Capture the cell that displays the provided text and extract its [x, y] central coordinate. 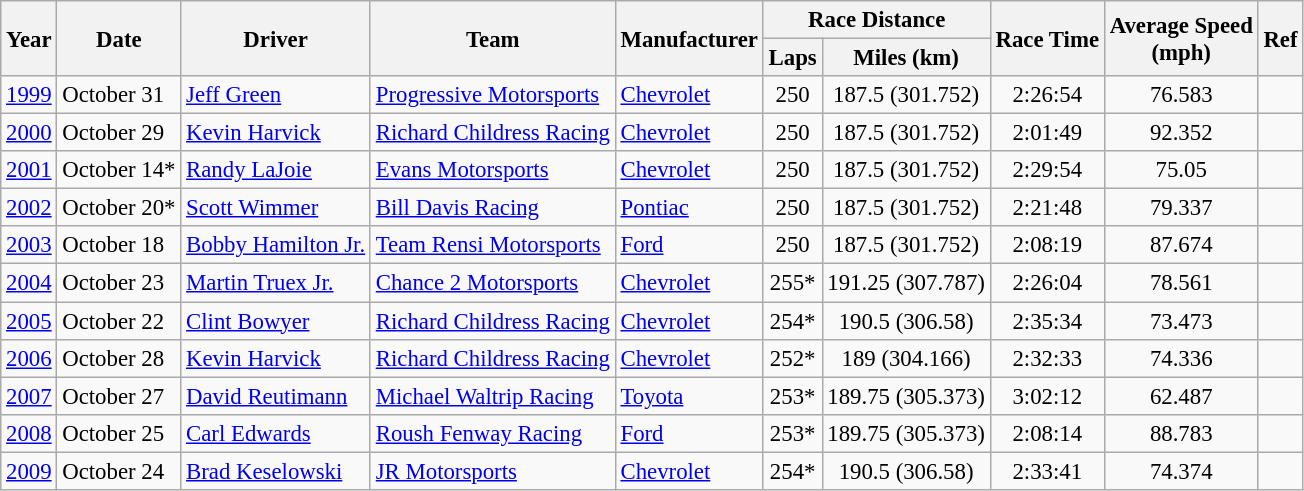
October 20* [119, 208]
2001 [29, 170]
78.561 [1181, 283]
October 27 [119, 396]
October 18 [119, 245]
Driver [276, 38]
Pontiac [689, 208]
189 (304.166) [906, 358]
2:32:33 [1047, 358]
2009 [29, 471]
2002 [29, 208]
Miles (km) [906, 58]
2005 [29, 321]
92.352 [1181, 133]
Year [29, 38]
79.337 [1181, 208]
October 23 [119, 283]
Brad Keselowski [276, 471]
2004 [29, 283]
73.473 [1181, 321]
Chance 2 Motorsports [492, 283]
Carl Edwards [276, 433]
2:26:54 [1047, 95]
Team Rensi Motorsports [492, 245]
Evans Motorsports [492, 170]
88.783 [1181, 433]
October 31 [119, 95]
2006 [29, 358]
Scott Wimmer [276, 208]
Jeff Green [276, 95]
Michael Waltrip Racing [492, 396]
Clint Bowyer [276, 321]
Bobby Hamilton Jr. [276, 245]
Ref [1280, 38]
2:35:34 [1047, 321]
Bill Davis Racing [492, 208]
Toyota [689, 396]
JR Motorsports [492, 471]
2:08:19 [1047, 245]
74.336 [1181, 358]
2:21:48 [1047, 208]
191.25 (307.787) [906, 283]
255* [792, 283]
David Reutimann [276, 396]
October 25 [119, 433]
2:26:04 [1047, 283]
2008 [29, 433]
Race Time [1047, 38]
Martin Truex Jr. [276, 283]
Race Distance [876, 20]
October 28 [119, 358]
October 22 [119, 321]
1999 [29, 95]
3:02:12 [1047, 396]
Progressive Motorsports [492, 95]
Laps [792, 58]
Team [492, 38]
October 24 [119, 471]
2:01:49 [1047, 133]
2:29:54 [1047, 170]
252* [792, 358]
2007 [29, 396]
2:33:41 [1047, 471]
62.487 [1181, 396]
74.374 [1181, 471]
2003 [29, 245]
Manufacturer [689, 38]
Roush Fenway Racing [492, 433]
October 29 [119, 133]
Randy LaJoie [276, 170]
2000 [29, 133]
2:08:14 [1047, 433]
76.583 [1181, 95]
October 14* [119, 170]
Average Speed(mph) [1181, 38]
87.674 [1181, 245]
75.05 [1181, 170]
Date [119, 38]
